Provide the (X, Y) coordinate of the cell's center where the given text is located.  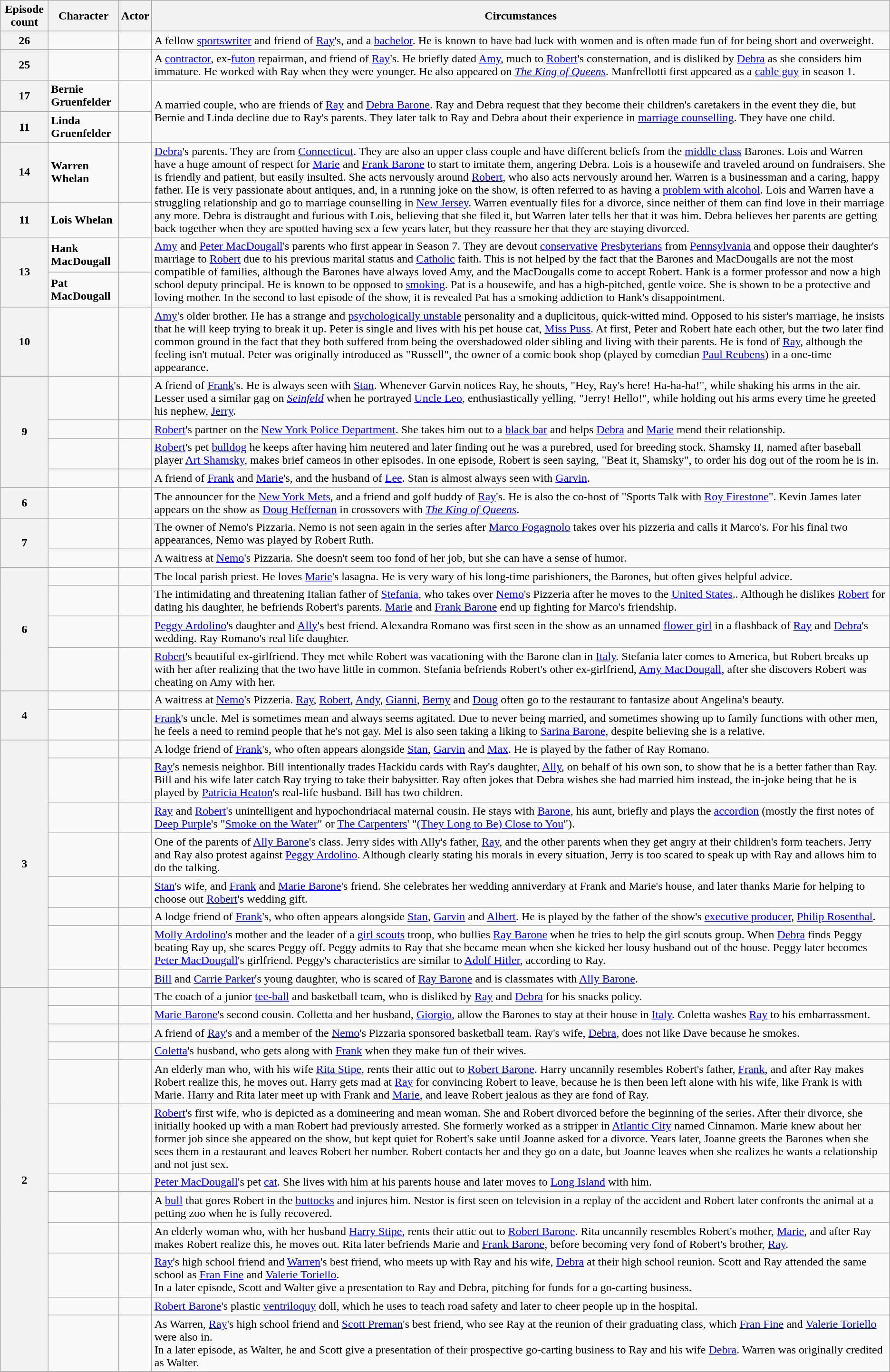
Peter MacDougall's pet cat. She lives with him at his parents house and later moves to Long Island with him. (521, 1182)
Robert's partner on the New York Police Department. She takes him out to a black bar and helps Debra and Marie mend their relationship. (521, 429)
26 (25, 40)
The local parish priest. He loves Marie's lasagna. He is very wary of his long-time parishioners, the Barones, but often gives helpful advice. (521, 576)
A waitress at Nemo's Pizzaria. She doesn't seem too fond of her job, but she can have a sense of humor. (521, 558)
Pat MacDougall (84, 289)
10 (25, 341)
Circumstances (521, 16)
Hank MacDougall (84, 255)
Robert Barone's plastic ventriloquy doll, which he uses to teach road safety and later to cheer people up in the hospital. (521, 1306)
A friend of Ray's and a member of the Nemo's Pizzaria sponsored basketball team. Ray's wife, Debra, does not like Dave because he smokes. (521, 1033)
A friend of Frank and Marie's, and the husband of Lee. Stan is almost always seen with Garvin. (521, 478)
Bill and Carrie Parker's young daughter, who is scared of Ray Barone and is classmates with Ally Barone. (521, 978)
A waitress at Nemo's Pizzeria. Ray, Robert, Andy, Gianni, Berny and Doug often go to the restaurant to fantasize about Angelina's beauty. (521, 700)
Bernie Gruenfelder (84, 96)
The coach of a junior tee-ball and basketball team, who is disliked by Ray and Debra for his snacks policy. (521, 997)
Coletta's husband, who gets along with Frank when they make fun of their wives. (521, 1051)
Warren Whelan (84, 172)
Character (84, 16)
Actor (135, 16)
7 (25, 543)
Linda Gruenfelder (84, 126)
A lodge friend of Frank's, who often appears alongside Stan, Garvin and Max. He is played by the father of Ray Romano. (521, 749)
2 (25, 1180)
Lois Whelan (84, 220)
4 (25, 715)
9 (25, 432)
17 (25, 96)
Episode count (25, 16)
14 (25, 172)
25 (25, 65)
3 (25, 864)
13 (25, 272)
